Determine the [x, y] coordinate at the center of the cell enclosing the given text.  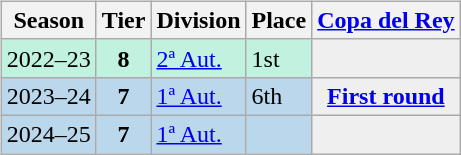
Division [198, 20]
Tier [124, 20]
6th [279, 96]
8 [124, 58]
Copa del Rey [386, 20]
2ª Aut. [198, 58]
2024–25 [48, 134]
Place [279, 20]
2022–23 [48, 58]
1st [279, 58]
2023–24 [48, 96]
Season [48, 20]
First round [386, 96]
